Capture the cell that displays the provided text and extract its [x, y] central coordinate. 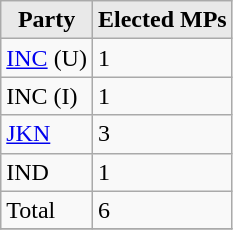
6 [162, 210]
JKN [47, 134]
Party [47, 20]
Elected MPs [162, 20]
INC (U) [47, 58]
Total [47, 210]
3 [162, 134]
IND [47, 172]
INC (I) [47, 96]
